Find where the given text appears and provide that cell's center as [X, Y] coordinate. 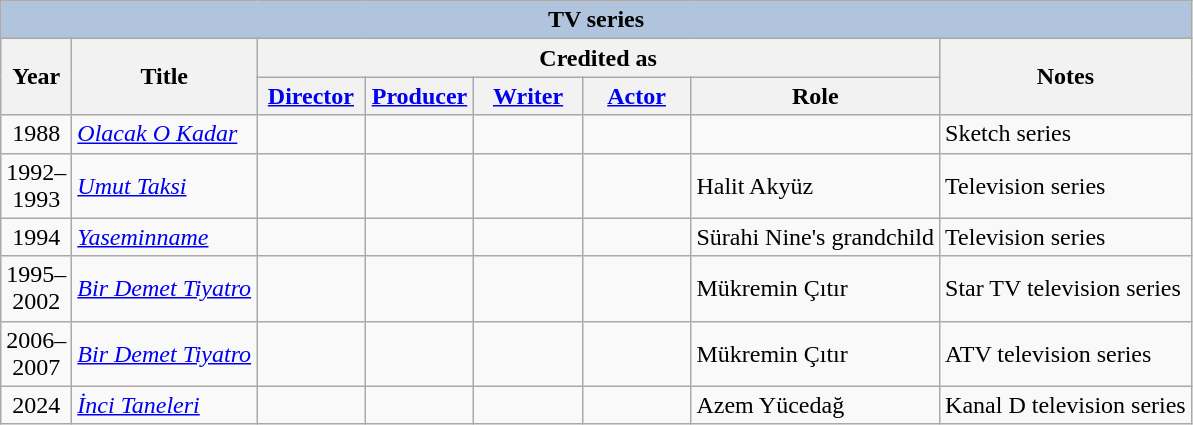
Yaseminname [164, 237]
TV series [596, 20]
Title [164, 77]
1994 [36, 237]
1992–1993 [36, 186]
Role [816, 96]
2024 [36, 405]
2006–2007 [36, 354]
Halit Akyüz [816, 186]
ATV television series [1066, 354]
Director [312, 96]
Actor [636, 96]
Kanal D television series [1066, 405]
Olacak O Kadar [164, 134]
1995–2002 [36, 288]
Sürahi Nine's grandchild [816, 237]
Producer [420, 96]
İnci Taneleri [164, 405]
Umut Taksi [164, 186]
Notes [1066, 77]
Writer [528, 96]
Credited as [598, 58]
Azem Yücedağ [816, 405]
Sketch series [1066, 134]
Year [36, 77]
Star TV television series [1066, 288]
1988 [36, 134]
